For the text-containing cell, return its midpoint in (X, Y) coordinate format. 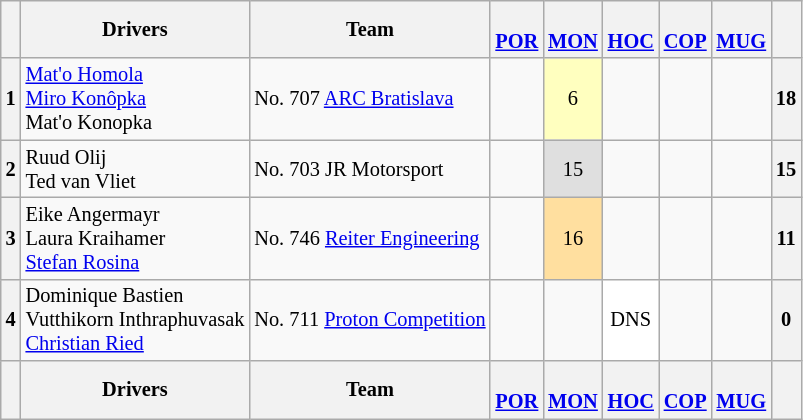
DNS (631, 320)
4 (11, 320)
No. 711 Proton Competition (370, 320)
1 (11, 99)
Ruud Olij Ted van Vliet (136, 169)
Mat'o Homola Miro Konôpka Mat'o Konopka (136, 99)
3 (11, 238)
2 (11, 169)
No. 707 ARC Bratislava (370, 99)
6 (573, 99)
0 (786, 320)
16 (573, 238)
Dominique Bastien Vutthikorn Inthraphuvasak Christian Ried (136, 320)
No. 703 JR Motorsport (370, 169)
18 (786, 99)
No. 746 Reiter Engineering (370, 238)
11 (786, 238)
Eike Angermayr Laura Kraihamer Stefan Rosina (136, 238)
